Find where the given text appears and provide that cell's center as [x, y] coordinate. 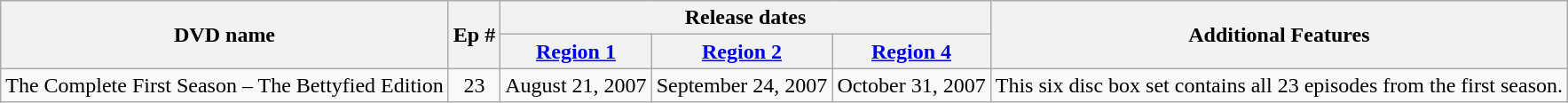
The Complete First Season – The Bettyfied Edition [225, 85]
23 [474, 85]
August 21, 2007 [576, 85]
September 24, 2007 [742, 85]
This six disc box set contains all 23 episodes from the first season. [1279, 85]
Region 2 [742, 51]
DVD name [225, 35]
Region 1 [576, 51]
Ep # [474, 35]
Additional Features [1279, 35]
October 31, 2007 [911, 85]
Release dates [745, 18]
Region 4 [911, 51]
